Pinpoint the cell where the given text exists, returning its [X, Y] midpoint coordinate. 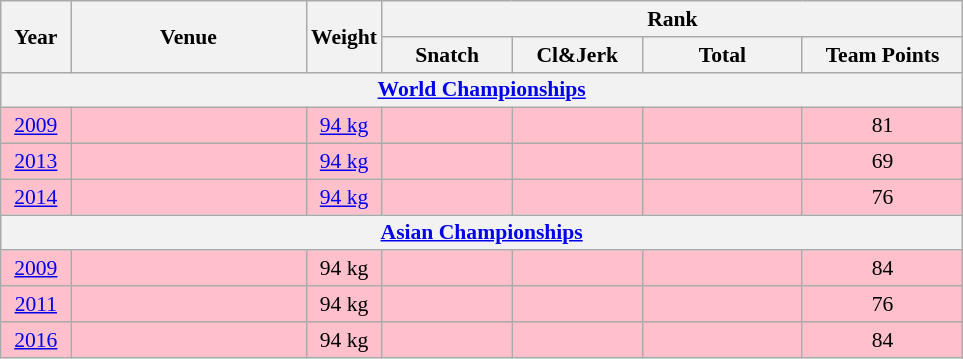
Year [36, 36]
Team Points [882, 55]
2016 [36, 340]
69 [882, 162]
Asian Championships [482, 233]
2014 [36, 197]
World Championships [482, 90]
2013 [36, 162]
Cl&Jerk [577, 55]
Venue [188, 36]
81 [882, 126]
Total [722, 55]
Snatch [447, 55]
Rank [672, 19]
2011 [36, 304]
Weight [344, 36]
